Determine the [x, y] coordinate at the center of the cell enclosing the given text.  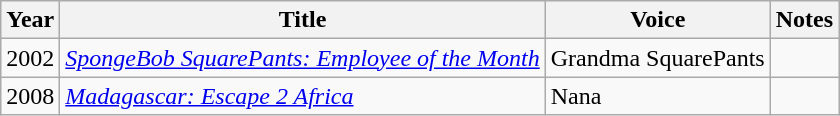
2002 [30, 58]
2008 [30, 96]
Title [302, 20]
Notes [804, 20]
Voice [658, 20]
Year [30, 20]
SpongeBob SquarePants: Employee of the Month [302, 58]
Nana [658, 96]
Madagascar: Escape 2 Africa [302, 96]
Grandma SquarePants [658, 58]
